Scan for the cell matching the given text and deliver its [x, y] coordinate at center. 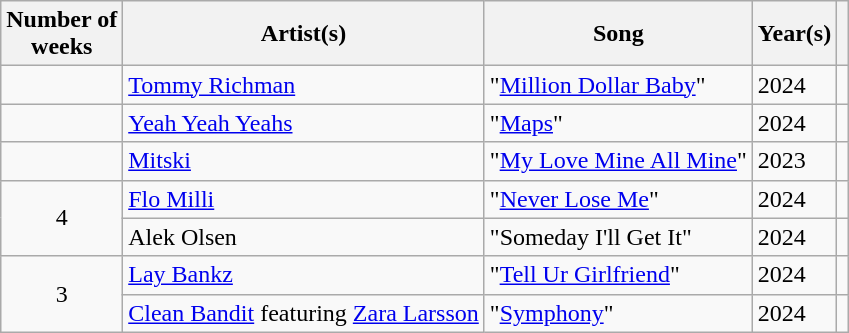
Yeah Yeah Yeahs [304, 123]
2023 [794, 161]
Clean Bandit featuring Zara Larsson [304, 313]
"Never Lose Me" [618, 199]
Song [618, 34]
Lay Bankz [304, 275]
4 [62, 218]
Number of weeks [62, 34]
"Tell Ur Girlfriend" [618, 275]
"Someday I'll Get It" [618, 237]
Year(s) [794, 34]
Flo Milli [304, 199]
3 [62, 294]
Alek Olsen [304, 237]
"Symphony" [618, 313]
Mitski [304, 161]
"Maps" [618, 123]
Tommy Richman [304, 85]
"My Love Mine All Mine" [618, 161]
Artist(s) [304, 34]
"Million Dollar Baby" [618, 85]
